Extract the (X, Y) coordinate from the center of the cell holding the provided text.  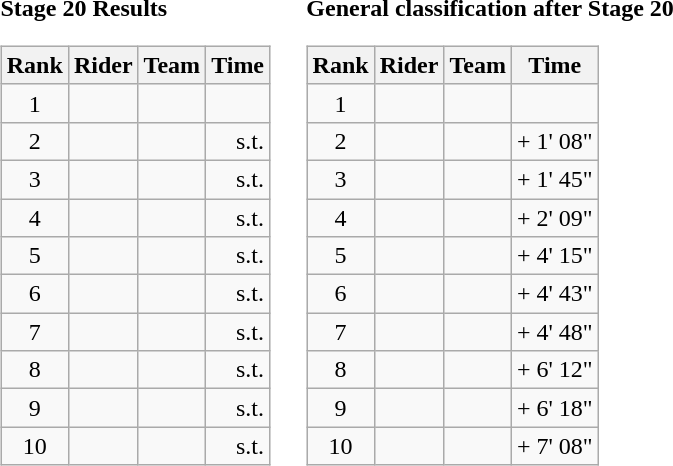
+ 6' 18" (554, 408)
+ 6' 12" (554, 370)
+ 4' 48" (554, 332)
+ 4' 15" (554, 256)
+ 1' 08" (554, 141)
+ 1' 45" (554, 179)
+ 4' 43" (554, 294)
+ 2' 09" (554, 217)
+ 7' 08" (554, 446)
